Determine the (x, y) coordinate at the center of the cell enclosing the given text.  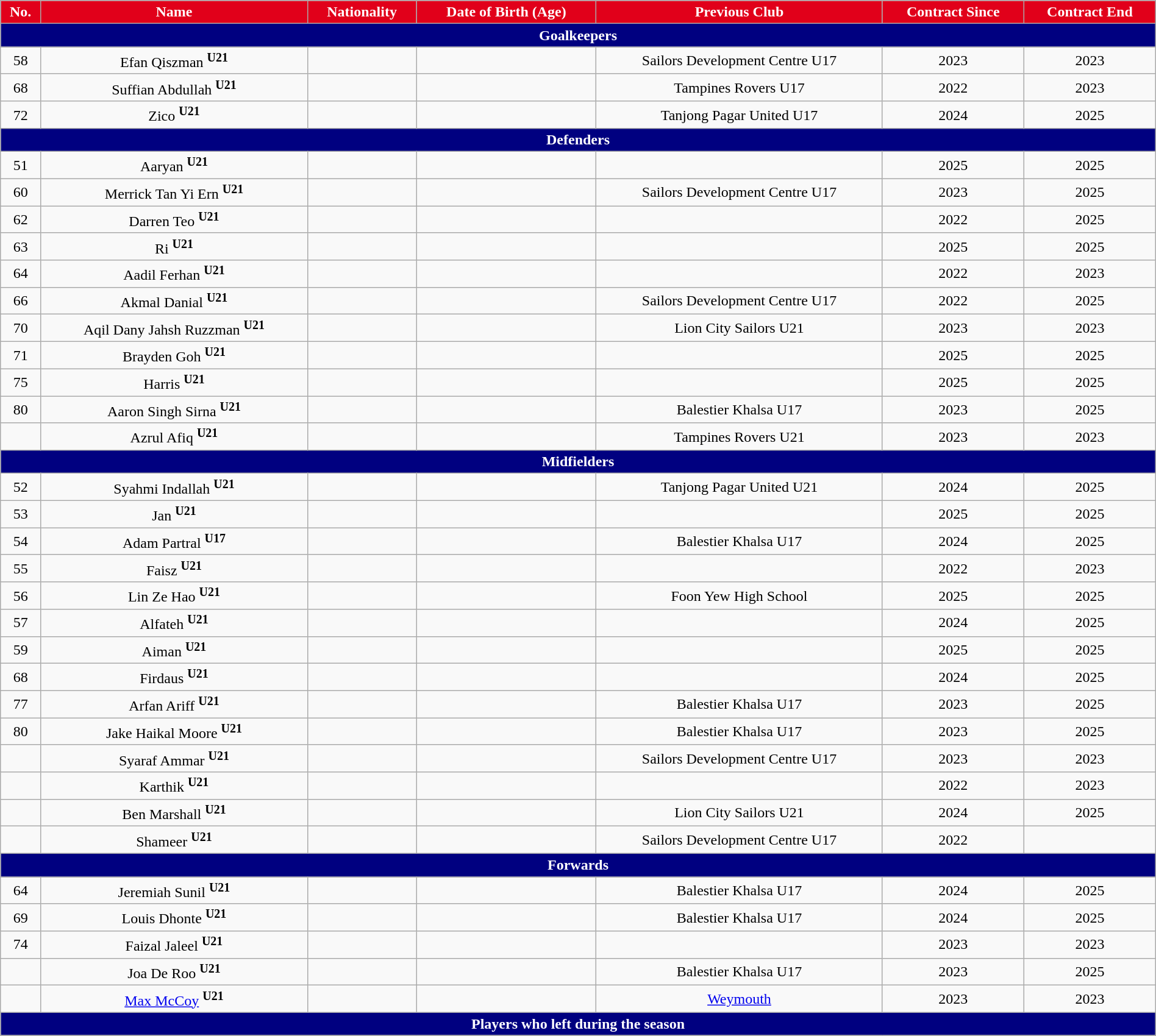
Lin Ze Hao U21 (174, 596)
No. (21, 12)
Efan Qiszman U21 (174, 61)
Aaryan U21 (174, 166)
70 (21, 328)
69 (21, 918)
Defenders (578, 140)
60 (21, 193)
Midfielders (578, 462)
Previous Club (739, 12)
Shameer U21 (174, 840)
62 (21, 219)
Tanjong Pagar United U17 (739, 115)
51 (21, 166)
Max McCoy U21 (174, 999)
Nationality (362, 12)
Name (174, 12)
Jake Haikal Moore U21 (174, 731)
Forwards (578, 865)
Faizal Jaleel U21 (174, 945)
55 (21, 568)
Aaron Singh Sirna U21 (174, 410)
Jan U21 (174, 514)
Arfan Ariff U21 (174, 704)
Suffian Abdullah U21 (174, 88)
Goalkeepers (578, 35)
71 (21, 355)
Date of Birth (Age) (506, 12)
Joa De Roo U21 (174, 971)
Jeremiah Sunil U21 (174, 891)
Ri U21 (174, 246)
Alfateh U21 (174, 623)
77 (21, 704)
Faisz U21 (174, 568)
Darren Teo U21 (174, 219)
57 (21, 623)
Firdaus U21 (174, 678)
Brayden Goh U21 (174, 355)
Zico U21 (174, 115)
Akmal Danial U21 (174, 301)
59 (21, 650)
72 (21, 115)
53 (21, 514)
75 (21, 383)
56 (21, 596)
Contract Since (954, 12)
Players who left during the season (578, 1024)
Tanjong Pagar United U21 (739, 488)
Syaraf Ammar U21 (174, 758)
Adam Partral U17 (174, 541)
74 (21, 945)
Karthik U21 (174, 786)
63 (21, 246)
Aadil Ferhan U21 (174, 274)
66 (21, 301)
Foon Yew High School (739, 596)
Tampines Rovers U17 (739, 88)
Aqil Dany Jahsh Ruzzman U21 (174, 328)
Contract End (1090, 12)
52 (21, 488)
Louis Dhonte U21 (174, 918)
Harris U21 (174, 383)
Syahmi Indallah U21 (174, 488)
Ben Marshall U21 (174, 813)
Tampines Rovers U21 (739, 436)
Aiman U21 (174, 650)
Weymouth (739, 999)
58 (21, 61)
Azrul Afiq U21 (174, 436)
Merrick Tan Yi Ern U21 (174, 193)
54 (21, 541)
